Return (X, Y) of the center of cell containing provided text 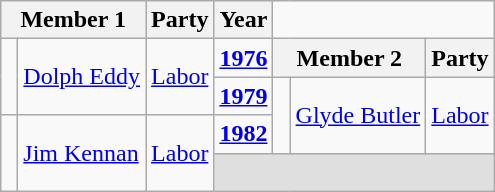
Member 2 (350, 58)
Jim Kennan (82, 153)
1976 (244, 58)
1982 (244, 134)
Year (244, 20)
Dolph Eddy (82, 77)
Glyde Butler (358, 115)
1979 (244, 96)
Member 1 (74, 20)
